Find where the given text appears and provide that cell's center as [X, Y] coordinate. 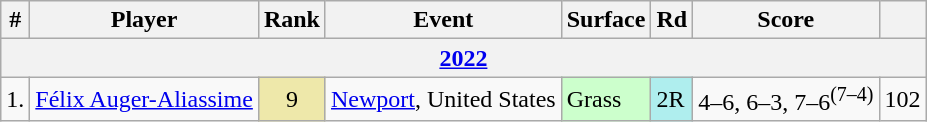
Félix Auger-Aliassime [144, 100]
Newport, United States [443, 100]
Rd [672, 20]
# [16, 20]
2R [672, 100]
1. [16, 100]
Event [443, 20]
Score [786, 20]
Rank [292, 20]
2022 [464, 58]
Player [144, 20]
4–6, 6–3, 7–6(7–4) [786, 100]
102 [902, 100]
Surface [606, 20]
9 [292, 100]
Grass [606, 100]
